Scan for the cell matching the given text and deliver its [x, y] coordinate at center. 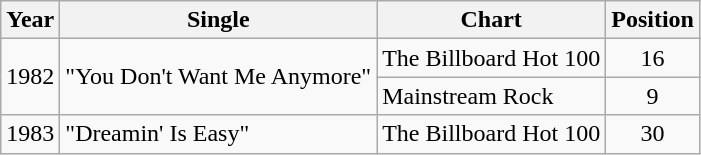
"Dreamin' Is Easy" [218, 134]
1982 [30, 77]
Mainstream Rock [492, 96]
16 [653, 58]
Position [653, 20]
Single [218, 20]
9 [653, 96]
1983 [30, 134]
Chart [492, 20]
Year [30, 20]
"You Don't Want Me Anymore" [218, 77]
30 [653, 134]
